Return [X, Y] of the center of cell containing provided text 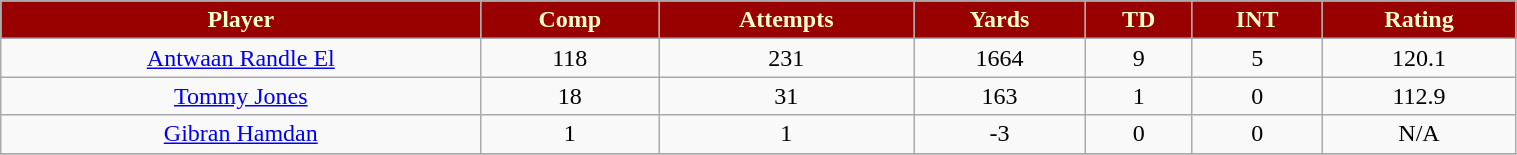
118 [570, 58]
112.9 [1419, 96]
163 [1000, 96]
TD [1138, 20]
-3 [1000, 134]
Rating [1419, 20]
Tommy Jones [241, 96]
9 [1138, 58]
N/A [1419, 134]
5 [1257, 58]
Antwaan Randle El [241, 58]
Attempts [786, 20]
INT [1257, 20]
Yards [1000, 20]
120.1 [1419, 58]
18 [570, 96]
Gibran Hamdan [241, 134]
Comp [570, 20]
Player [241, 20]
1664 [1000, 58]
231 [786, 58]
31 [786, 96]
